Pinpoint the cell where the given text exists, returning its [X, Y] midpoint coordinate. 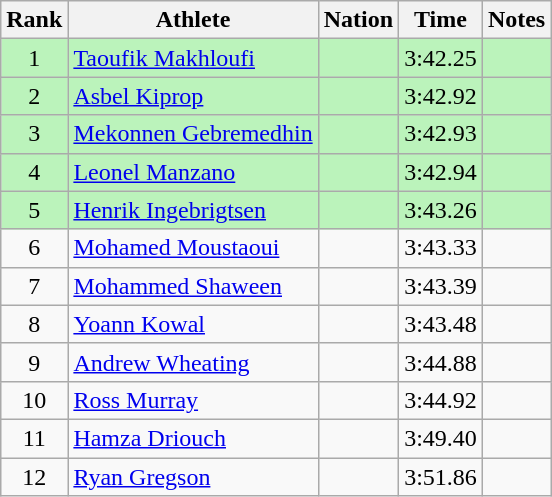
11 [34, 438]
3:44.92 [441, 400]
9 [34, 362]
3:51.86 [441, 477]
3 [34, 134]
8 [34, 324]
Leonel Manzano [193, 172]
Yoann Kowal [193, 324]
3:49.40 [441, 438]
5 [34, 210]
Hamza Driouch [193, 438]
3:43.39 [441, 286]
3:42.93 [441, 134]
Ryan Gregson [193, 477]
3:43.26 [441, 210]
Mohamed Moustaoui [193, 248]
Asbel Kiprop [193, 96]
Time [441, 20]
6 [34, 248]
3:43.48 [441, 324]
3:42.94 [441, 172]
1 [34, 58]
Nation [358, 20]
Mekonnen Gebremedhin [193, 134]
7 [34, 286]
Mohammed Shaween [193, 286]
Taoufik Makhloufi [193, 58]
Notes [516, 20]
3:42.25 [441, 58]
Athlete [193, 20]
Henrik Ingebrigtsen [193, 210]
Rank [34, 20]
Andrew Wheating [193, 362]
3:44.88 [441, 362]
3:43.33 [441, 248]
10 [34, 400]
Ross Murray [193, 400]
3:42.92 [441, 96]
2 [34, 96]
4 [34, 172]
12 [34, 477]
